For the text-containing cell, return its midpoint in [x, y] coordinate format. 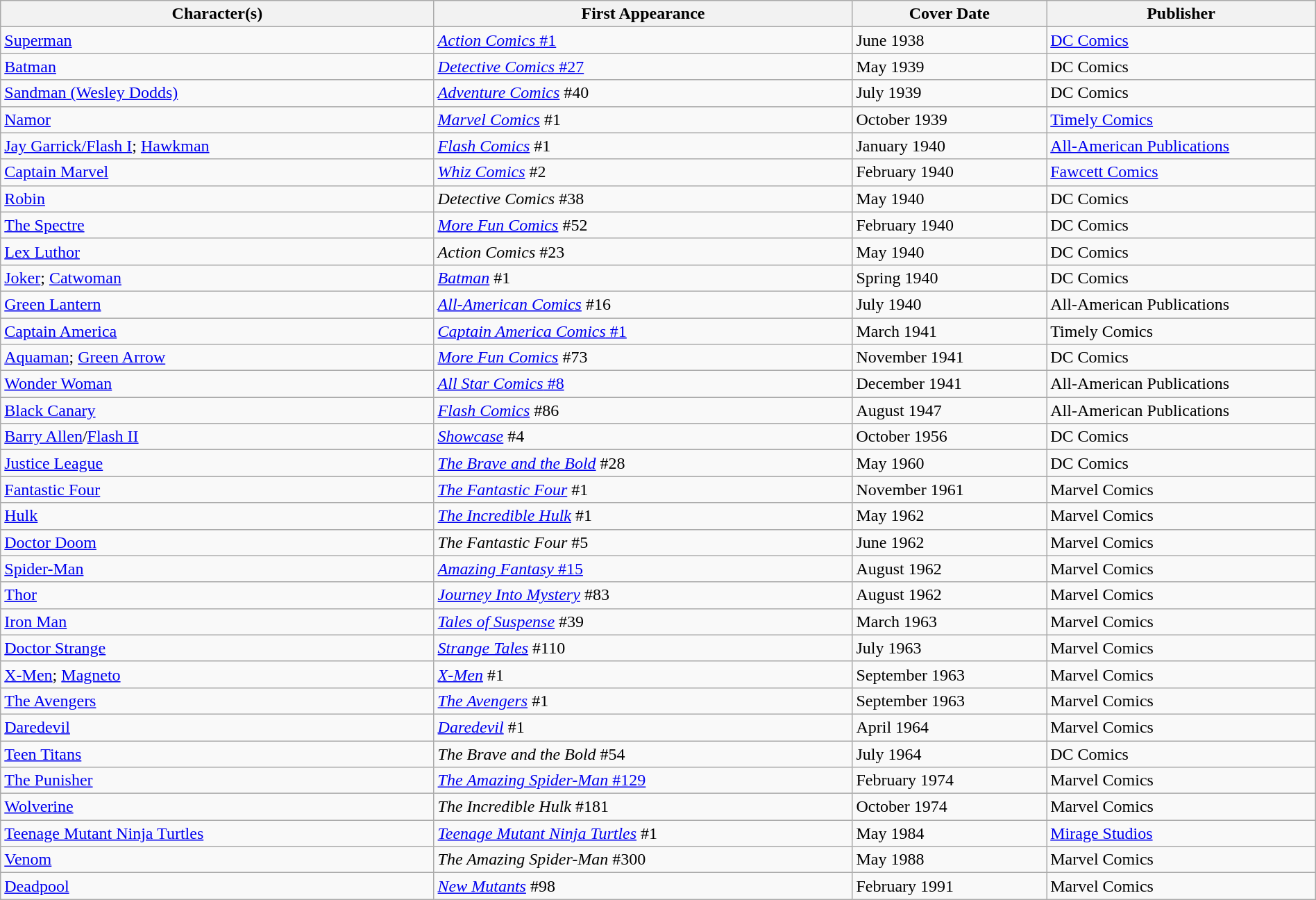
Daredevil [217, 727]
November 1961 [950, 490]
May 1962 [950, 516]
Iron Man [217, 622]
Fawcett Comics [1181, 172]
Mirage Studios [1181, 833]
Strange Tales #110 [643, 648]
Whiz Comics #2 [643, 172]
Teenage Mutant Ninja Turtles #1 [643, 833]
First Appearance [643, 14]
Justice League [217, 463]
April 1964 [950, 727]
Wonder Woman [217, 384]
The Incredible Hulk #1 [643, 516]
February 1974 [950, 781]
The Avengers [217, 701]
Batman #1 [643, 278]
Adventure Comics #40 [643, 93]
The Brave and the Bold #28 [643, 463]
The Brave and the Bold #54 [643, 753]
July 1940 [950, 304]
Teenage Mutant Ninja Turtles [217, 833]
Namor [217, 119]
Captain America Comics #1 [643, 331]
Captain America [217, 331]
August 1947 [950, 410]
March 1941 [950, 331]
Superman [217, 40]
Spring 1940 [950, 278]
May 1988 [950, 860]
More Fun Comics #52 [643, 225]
Cover Date [950, 14]
Character(s) [217, 14]
Fantastic Four [217, 490]
October 1939 [950, 119]
Joker; Catwoman [217, 278]
Flash Comics #86 [643, 410]
July 1964 [950, 753]
May 1939 [950, 67]
The Incredible Hulk #181 [643, 807]
May 1960 [950, 463]
Journey Into Mystery #83 [643, 595]
February 1991 [950, 886]
October 1974 [950, 807]
The Fantastic Four #5 [643, 542]
October 1956 [950, 437]
Sandman (Wesley Dodds) [217, 93]
Thor [217, 595]
July 1939 [950, 93]
July 1963 [950, 648]
Daredevil #1 [643, 727]
Barry Allen/Flash II [217, 437]
Detective Comics #27 [643, 67]
November 1941 [950, 358]
Hulk [217, 516]
Venom [217, 860]
Flash Comics #1 [643, 146]
Jay Garrick/Flash I; Hawkman [217, 146]
All Star Comics #8 [643, 384]
The Amazing Spider-Man #129 [643, 781]
The Spectre [217, 225]
The Fantastic Four #1 [643, 490]
Robin [217, 199]
Captain Marvel [217, 172]
Lex Luthor [217, 251]
Publisher [1181, 14]
Black Canary [217, 410]
January 1940 [950, 146]
June 1962 [950, 542]
Doctor Doom [217, 542]
June 1938 [950, 40]
Spider-Man [217, 569]
The Amazing Spider-Man #300 [643, 860]
Amazing Fantasy #15 [643, 569]
More Fun Comics #73 [643, 358]
New Mutants #98 [643, 886]
Deadpool [217, 886]
December 1941 [950, 384]
May 1984 [950, 833]
Showcase #4 [643, 437]
Batman [217, 67]
All-American Comics #16 [643, 304]
Tales of Suspense #39 [643, 622]
Action Comics #23 [643, 251]
Marvel Comics #1 [643, 119]
X-Men; Magneto [217, 674]
The Punisher [217, 781]
March 1963 [950, 622]
X-Men #1 [643, 674]
Green Lantern [217, 304]
Detective Comics #38 [643, 199]
Teen Titans [217, 753]
Doctor Strange [217, 648]
Aquaman; Green Arrow [217, 358]
Action Comics #1 [643, 40]
Wolverine [217, 807]
The Avengers #1 [643, 701]
